Extract the (X, Y) coordinate from the center of the cell holding the provided text.  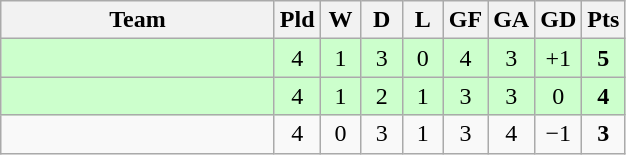
GF (465, 20)
GD (558, 20)
5 (604, 58)
GA (512, 20)
2 (382, 96)
W (340, 20)
D (382, 20)
−1 (558, 134)
Team (138, 20)
Pts (604, 20)
Pld (297, 20)
L (422, 20)
+1 (558, 58)
